From the cell containing the given text, extract its center point as (X, Y) coordinate. 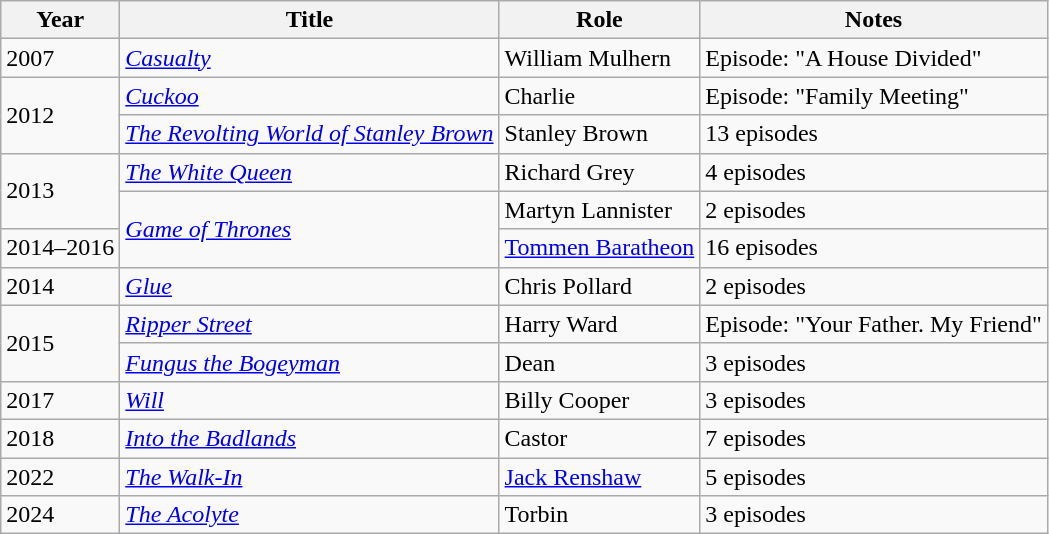
7 episodes (874, 438)
2015 (60, 343)
2014–2016 (60, 248)
Episode: "Family Meeting" (874, 96)
Glue (310, 286)
Tommen Baratheon (600, 248)
4 episodes (874, 172)
Into the Badlands (310, 438)
2012 (60, 115)
13 episodes (874, 134)
Jack Renshaw (600, 477)
Castor (600, 438)
Chris Pollard (600, 286)
Casualty (310, 58)
Episode: "A House Divided" (874, 58)
Title (310, 20)
Cuckoo (310, 96)
Fungus the Bogeyman (310, 362)
Year (60, 20)
Billy Cooper (600, 400)
Richard Grey (600, 172)
Stanley Brown (600, 134)
2017 (60, 400)
5 episodes (874, 477)
Torbin (600, 515)
2014 (60, 286)
2022 (60, 477)
Dean (600, 362)
16 episodes (874, 248)
William Mulhern (600, 58)
The White Queen (310, 172)
Martyn Lannister (600, 210)
2007 (60, 58)
Charlie (600, 96)
Episode: "Your Father. My Friend" (874, 324)
Role (600, 20)
Game of Thrones (310, 229)
Ripper Street (310, 324)
2024 (60, 515)
2018 (60, 438)
The Revolting World of Stanley Brown (310, 134)
Will (310, 400)
2013 (60, 191)
Harry Ward (600, 324)
The Acolyte (310, 515)
Notes (874, 20)
The Walk-In (310, 477)
